Detect which cell encompasses the target text, then output its (X, Y) center coordinate. 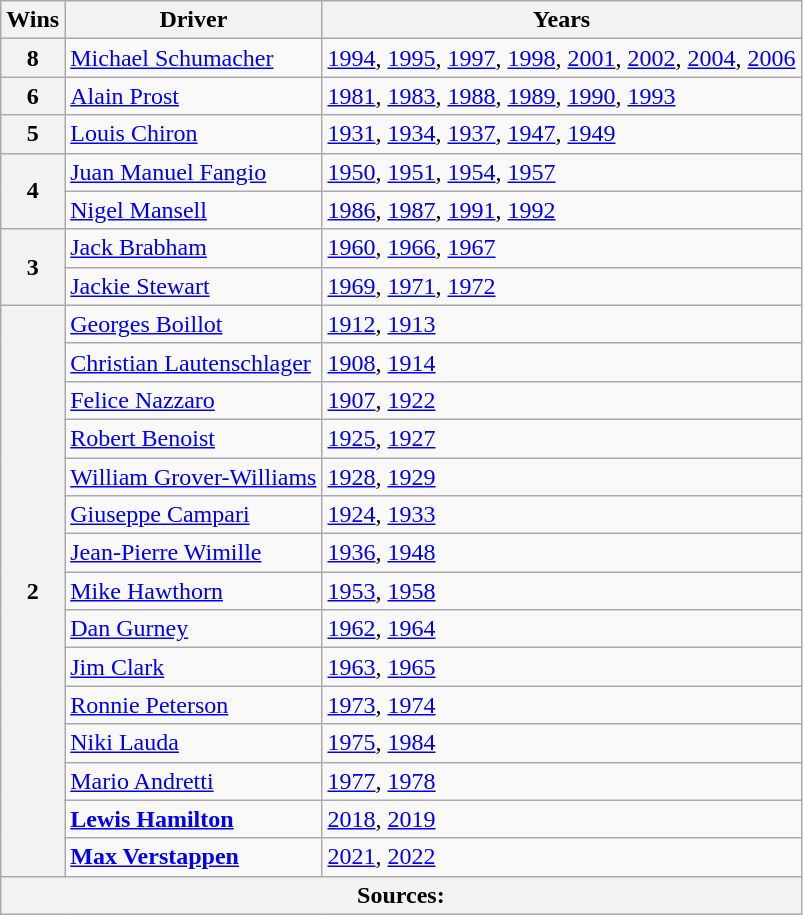
Max Verstappen (194, 857)
1924, 1933 (562, 515)
Georges Boillot (194, 324)
Jim Clark (194, 667)
1936, 1948 (562, 553)
Felice Nazzaro (194, 400)
Jack Brabham (194, 248)
Giuseppe Campari (194, 515)
Mike Hawthorn (194, 591)
Years (562, 20)
1907, 1922 (562, 400)
4 (33, 191)
Juan Manuel Fangio (194, 172)
Driver (194, 20)
1931, 1934, 1937, 1947, 1949 (562, 134)
Lewis Hamilton (194, 819)
1950, 1951, 1954, 1957 (562, 172)
Louis Chiron (194, 134)
1928, 1929 (562, 477)
Mario Andretti (194, 781)
1977, 1978 (562, 781)
Ronnie Peterson (194, 705)
Christian Lautenschlager (194, 362)
1981, 1983, 1988, 1989, 1990, 1993 (562, 96)
1969, 1971, 1972 (562, 286)
1912, 1913 (562, 324)
Dan Gurney (194, 629)
Wins (33, 20)
2 (33, 590)
5 (33, 134)
1953, 1958 (562, 591)
Robert Benoist (194, 438)
1975, 1984 (562, 743)
Alain Prost (194, 96)
2018, 2019 (562, 819)
1994, 1995, 1997, 1998, 2001, 2002, 2004, 2006 (562, 58)
Sources: (401, 895)
3 (33, 267)
Jean-Pierre Wimille (194, 553)
William Grover-Williams (194, 477)
1973, 1974 (562, 705)
2021, 2022 (562, 857)
Michael Schumacher (194, 58)
1908, 1914 (562, 362)
1925, 1927 (562, 438)
1963, 1965 (562, 667)
8 (33, 58)
1962, 1964 (562, 629)
Niki Lauda (194, 743)
1986, 1987, 1991, 1992 (562, 210)
1960, 1966, 1967 (562, 248)
Nigel Mansell (194, 210)
Jackie Stewart (194, 286)
6 (33, 96)
